Return the (X, Y) coordinate for the center point of the cell that contains the specified text.  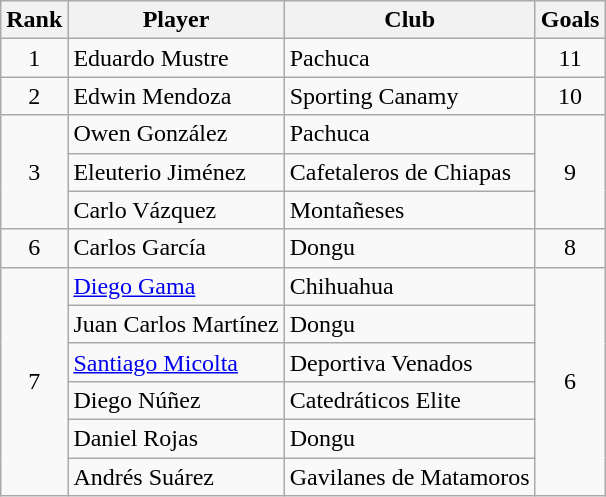
Diego Núñez (176, 400)
Catedráticos Elite (410, 400)
Montañeses (410, 210)
Rank (34, 20)
1 (34, 58)
Carlos García (176, 248)
Eleuterio Jiménez (176, 172)
Eduardo Mustre (176, 58)
Player (176, 20)
Club (410, 20)
Chihuahua (410, 286)
Juan Carlos Martínez (176, 324)
2 (34, 96)
Goals (570, 20)
Sporting Canamy (410, 96)
Cafetaleros de Chiapas (410, 172)
Santiago Micolta (176, 362)
Andrés Suárez (176, 477)
8 (570, 248)
10 (570, 96)
Edwin Mendoza (176, 96)
Carlo Vázquez (176, 210)
Daniel Rojas (176, 438)
Diego Gama (176, 286)
7 (34, 381)
9 (570, 172)
3 (34, 172)
Owen González (176, 134)
11 (570, 58)
Deportiva Venados (410, 362)
Gavilanes de Matamoros (410, 477)
